Locate the cell with the specified text and output its [X, Y] center coordinate. 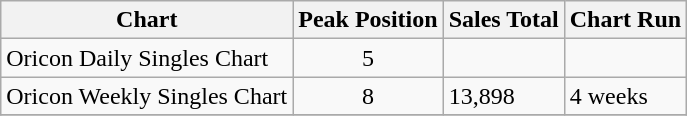
Chart [147, 20]
Oricon Daily Singles Chart [147, 58]
Chart Run [625, 20]
Oricon Weekly Singles Chart [147, 96]
5 [368, 58]
13,898 [504, 96]
4 weeks [625, 96]
Sales Total [504, 20]
8 [368, 96]
Peak Position [368, 20]
